From the cell containing the given text, extract its center point as (x, y) coordinate. 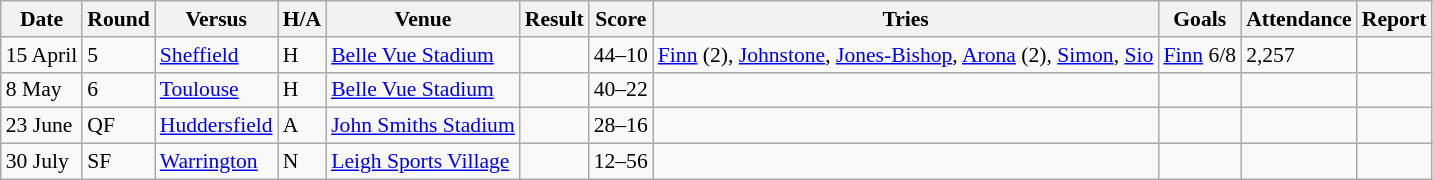
A (302, 126)
Round (118, 19)
Date (42, 19)
Report (1394, 19)
Versus (216, 19)
44–10 (621, 55)
Result (554, 19)
SF (118, 162)
12–56 (621, 162)
Sheffield (216, 55)
N (302, 162)
Venue (423, 19)
5 (118, 55)
8 May (42, 90)
John Smiths Stadium (423, 126)
Finn 6/8 (1200, 55)
28–16 (621, 126)
QF (118, 126)
23 June (42, 126)
Leigh Sports Village (423, 162)
H/A (302, 19)
6 (118, 90)
Score (621, 19)
Attendance (1299, 19)
Warrington (216, 162)
Finn (2), Johnstone, Jones-Bishop, Arona (2), Simon, Sio (906, 55)
40–22 (621, 90)
2,257 (1299, 55)
Goals (1200, 19)
Huddersfield (216, 126)
Toulouse (216, 90)
30 July (42, 162)
Tries (906, 19)
15 April (42, 55)
